Pinpoint the cell where the given text exists, returning its [X, Y] midpoint coordinate. 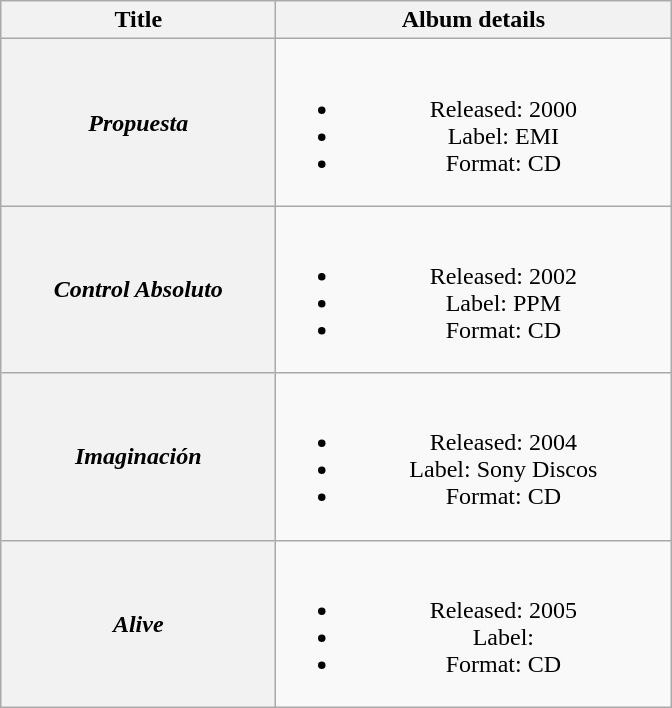
Released: 2000Label: EMIFormat: CD [474, 122]
Released: 2002Label: PPMFormat: CD [474, 290]
Album details [474, 20]
Title [138, 20]
Propuesta [138, 122]
Released: 2005Label:Format: CD [474, 624]
Alive [138, 624]
Imaginación [138, 456]
Control Absoluto [138, 290]
Released: 2004Label: Sony DiscosFormat: CD [474, 456]
